For the text-containing cell, return its midpoint in (x, y) coordinate format. 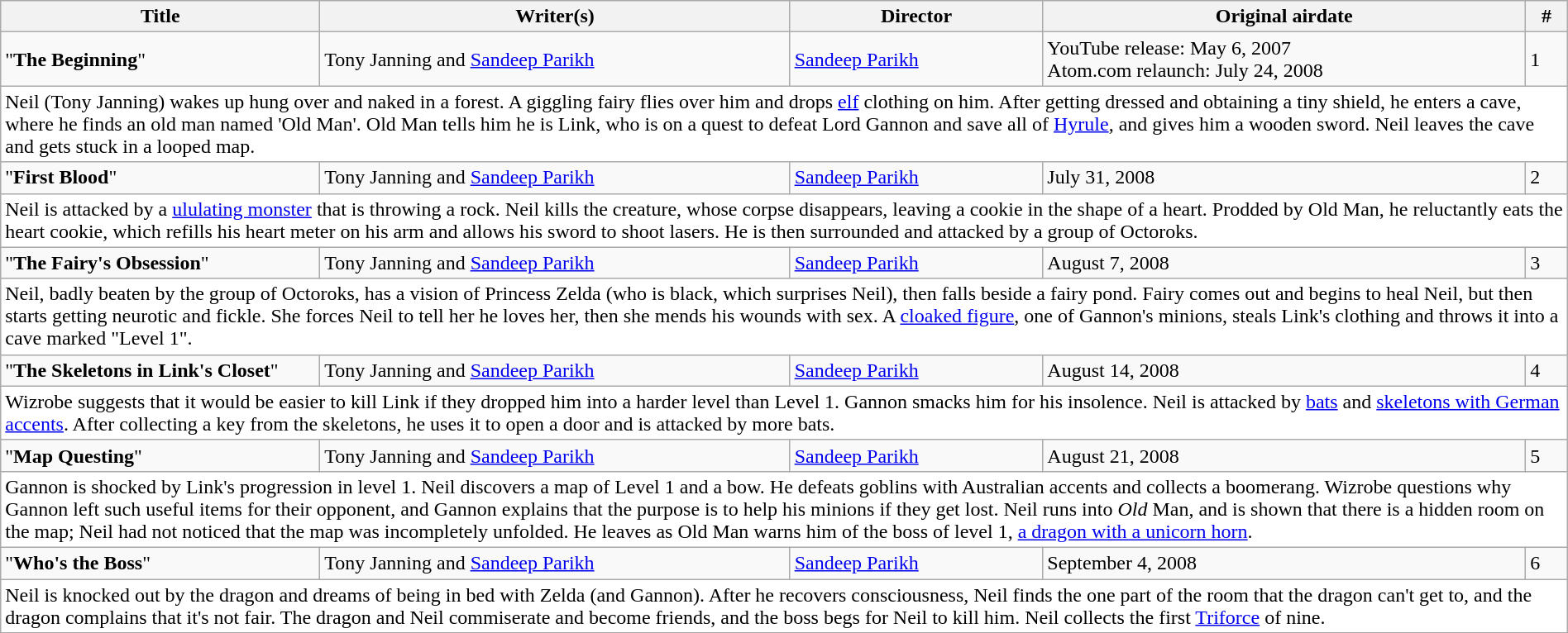
6 (1546, 563)
# (1546, 17)
1 (1546, 59)
July 31, 2008 (1284, 178)
"The Fairy's Obsession" (160, 263)
September 4, 2008 (1284, 563)
Writer(s) (555, 17)
4 (1546, 370)
3 (1546, 263)
"Map Questing" (160, 455)
Original airdate (1284, 17)
"The Skeletons in Link's Closet" (160, 370)
"The Beginning" (160, 59)
August 7, 2008 (1284, 263)
Director (916, 17)
2 (1546, 178)
August 21, 2008 (1284, 455)
YouTube release: May 6, 2007 Atom.com relaunch: July 24, 2008 (1284, 59)
"First Blood" (160, 178)
5 (1546, 455)
"Who's the Boss" (160, 563)
Title (160, 17)
August 14, 2008 (1284, 370)
